Provide the (X, Y) coordinate of the cell's center where the given text is located.  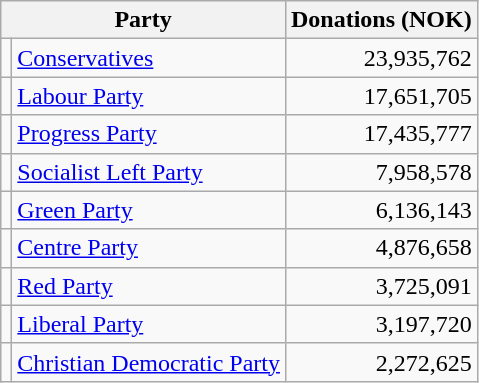
17,651,705 (381, 96)
4,876,658 (381, 248)
Party (144, 20)
Centre Party (149, 248)
6,136,143 (381, 210)
Liberal Party (149, 324)
3,197,720 (381, 324)
2,272,625 (381, 362)
23,935,762 (381, 58)
Socialist Left Party (149, 172)
Labour Party (149, 96)
Donations (NOK) (381, 20)
7,958,578 (381, 172)
Conservatives (149, 58)
Progress Party (149, 134)
3,725,091 (381, 286)
Red Party (149, 286)
17,435,777 (381, 134)
Green Party (149, 210)
Christian Democratic Party (149, 362)
